Extract the [X, Y] coordinate from the center of the cell holding the provided text.  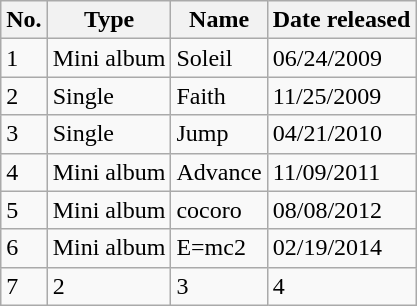
6 [24, 248]
No. [24, 20]
7 [24, 286]
cocoro [219, 210]
5 [24, 210]
11/09/2011 [342, 172]
04/21/2010 [342, 134]
Name [219, 20]
08/08/2012 [342, 210]
1 [24, 58]
Jump [219, 134]
Faith [219, 96]
Type [109, 20]
02/19/2014 [342, 248]
Soleil [219, 58]
06/24/2009 [342, 58]
Date released [342, 20]
E=mc2 [219, 248]
Advance [219, 172]
11/25/2009 [342, 96]
